From the cell containing the given text, extract its center point as [x, y] coordinate. 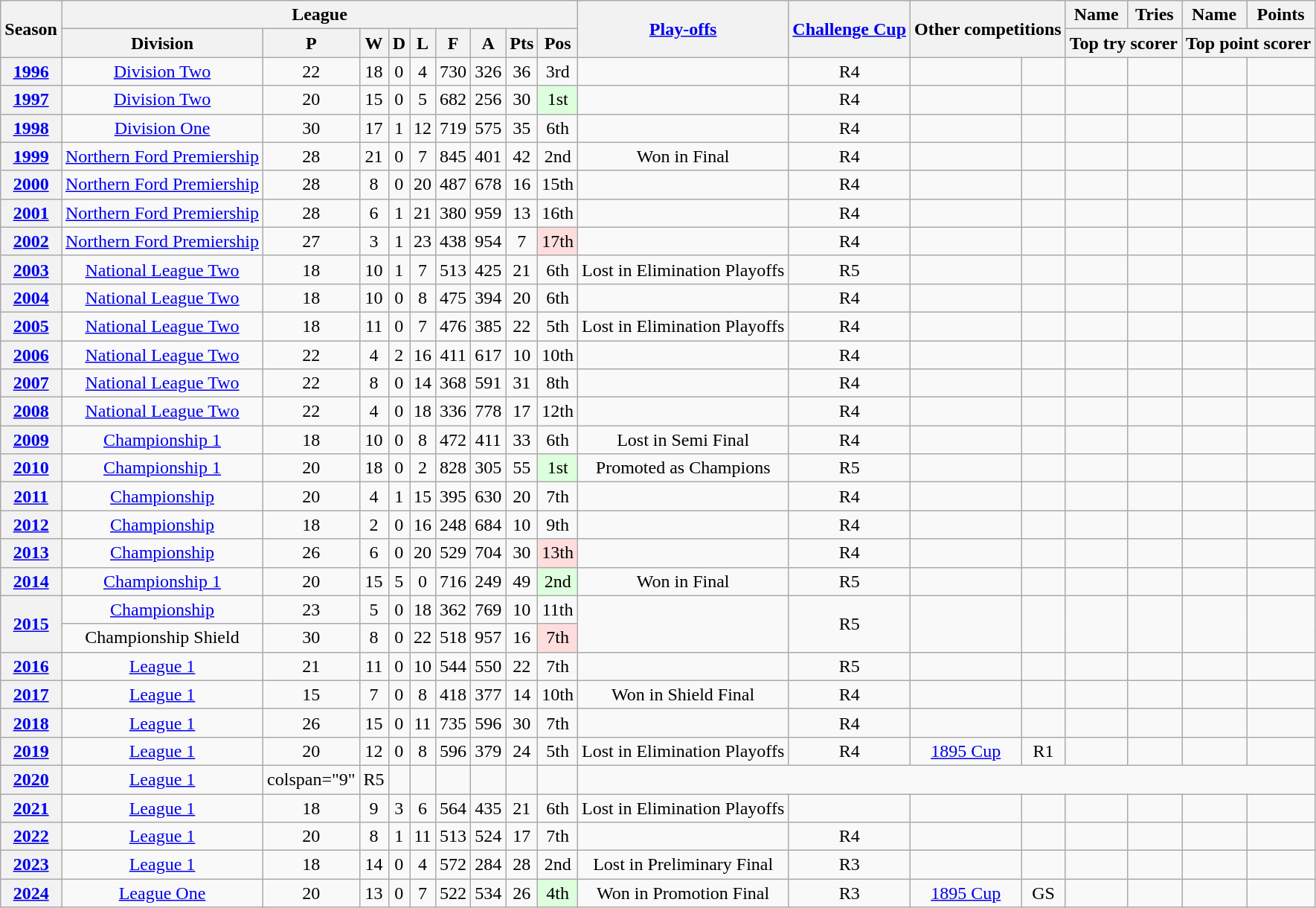
D [399, 43]
16th [558, 213]
769 [488, 610]
L [423, 43]
2002 [31, 241]
435 [488, 808]
2022 [31, 837]
305 [488, 468]
617 [488, 355]
Championship Shield [162, 638]
2011 [31, 496]
682 [454, 100]
522 [454, 893]
2018 [31, 723]
572 [454, 865]
401 [488, 156]
W [373, 43]
716 [454, 581]
P [312, 43]
845 [454, 156]
24 [522, 751]
529 [454, 553]
55 [522, 468]
Division One [162, 128]
42 [522, 156]
1996 [31, 71]
524 [488, 837]
2019 [31, 751]
326 [488, 71]
2004 [31, 298]
27 [312, 241]
A [488, 43]
League One [162, 893]
575 [488, 128]
R1 [1043, 751]
Won in Promotion Final [683, 893]
735 [454, 723]
1999 [31, 156]
Promoted as Champions [683, 468]
15th [558, 185]
438 [454, 241]
336 [454, 412]
954 [488, 241]
425 [488, 269]
2007 [31, 383]
534 [488, 893]
487 [454, 185]
2010 [31, 468]
F [454, 43]
472 [454, 440]
GS [1043, 893]
249 [488, 581]
704 [488, 553]
368 [454, 383]
Lost in Preliminary Final [683, 865]
Tries [1155, 15]
2017 [31, 694]
11th [558, 610]
362 [454, 610]
591 [488, 383]
2014 [31, 581]
564 [454, 808]
36 [522, 71]
1998 [31, 128]
394 [488, 298]
35 [522, 128]
8th [558, 383]
3rd [558, 71]
Division [162, 43]
248 [454, 525]
Pos [558, 43]
49 [522, 581]
Points [1281, 15]
2016 [31, 666]
518 [454, 638]
2005 [31, 326]
418 [454, 694]
476 [454, 326]
17th [558, 241]
256 [488, 100]
2003 [31, 269]
12th [558, 412]
Pts [522, 43]
957 [488, 638]
2023 [31, 865]
2001 [31, 213]
31 [522, 383]
2008 [31, 412]
Other competitions [988, 29]
2009 [31, 440]
2024 [31, 893]
2020 [31, 779]
9th [558, 525]
2021 [31, 808]
2012 [31, 525]
550 [488, 666]
2015 [31, 624]
1997 [31, 100]
Top try scorer [1123, 43]
2013 [31, 553]
4th [558, 893]
Won in Shield Final [683, 694]
630 [488, 496]
828 [454, 468]
9 [373, 808]
684 [488, 525]
778 [488, 412]
284 [488, 865]
2000 [31, 185]
380 [454, 213]
League [319, 15]
678 [488, 185]
33 [522, 440]
475 [454, 298]
959 [488, 213]
377 [488, 694]
Top point scorer [1248, 43]
544 [454, 666]
379 [488, 751]
2006 [31, 355]
Lost in Semi Final [683, 440]
Play-offs [683, 29]
13th [558, 553]
Season [31, 29]
Challenge Cup [850, 29]
719 [454, 128]
colspan="9" [312, 779]
730 [454, 71]
385 [488, 326]
395 [454, 496]
